Identify which cell holds the provided text, then report its [x, y] central coordinate. 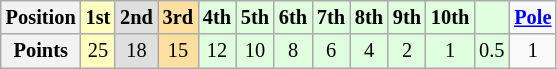
7th [331, 17]
6th [293, 17]
8th [369, 17]
Points [41, 51]
3rd [178, 17]
12 [217, 51]
5th [255, 17]
1st [98, 17]
Position [41, 17]
0.5 [492, 51]
15 [178, 51]
4 [369, 51]
8 [293, 51]
9th [407, 17]
10 [255, 51]
6 [331, 51]
10th [450, 17]
2 [407, 51]
2nd [136, 17]
Pole [532, 17]
25 [98, 51]
18 [136, 51]
4th [217, 17]
